For the text-containing cell, return its midpoint in (x, y) coordinate format. 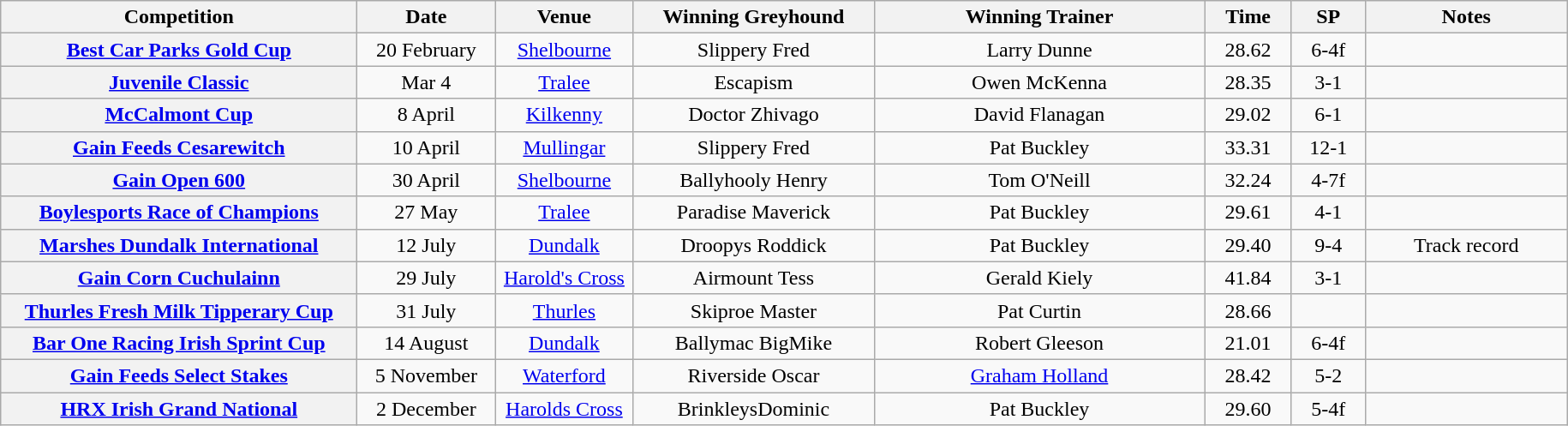
4-7f (1328, 180)
31 July (427, 310)
6-1 (1328, 115)
BrinkleysDominic (754, 409)
33.31 (1248, 147)
Gain Corn Cuchulainn (179, 278)
Pat Curtin (1039, 310)
Winning Greyhound (754, 17)
10 April (427, 147)
9-4 (1328, 245)
29 July (427, 278)
Droopys Roddick (754, 245)
Marshes Dundalk International (179, 245)
14 August (427, 343)
Robert Gleeson (1039, 343)
28.66 (1248, 310)
Gerald Kiely (1039, 278)
Bar One Racing Irish Sprint Cup (179, 343)
Boylesports Race of Champions (179, 213)
12 July (427, 245)
Gain Feeds Cesarewitch (179, 147)
5-4f (1328, 409)
Escapism (754, 82)
28.35 (1248, 82)
Mullingar (564, 147)
Harold's Cross (564, 278)
21.01 (1248, 343)
Tom O'Neill (1039, 180)
David Flanagan (1039, 115)
30 April (427, 180)
Time (1248, 17)
29.61 (1248, 213)
HRX Irish Grand National (179, 409)
Waterford (564, 375)
8 April (427, 115)
McCalmont Cup (179, 115)
28.62 (1248, 50)
32.24 (1248, 180)
Notes (1466, 17)
Ballyhooly Henry (754, 180)
Gain Open 600 (179, 180)
Date (427, 17)
4-1 (1328, 213)
Airmount Tess (754, 278)
27 May (427, 213)
Juvenile Classic (179, 82)
Kilkenny (564, 115)
29.02 (1248, 115)
Ballymac BigMike (754, 343)
SP (1328, 17)
20 February (427, 50)
Paradise Maverick (754, 213)
Track record (1466, 245)
Best Car Parks Gold Cup (179, 50)
Larry Dunne (1039, 50)
28.42 (1248, 375)
Riverside Oscar (754, 375)
Harolds Cross (564, 409)
5-2 (1328, 375)
2 December (427, 409)
Venue (564, 17)
5 November (427, 375)
Graham Holland (1039, 375)
29.40 (1248, 245)
Competition (179, 17)
Thurles Fresh Milk Tipperary Cup (179, 310)
41.84 (1248, 278)
Winning Trainer (1039, 17)
Owen McKenna (1039, 82)
12-1 (1328, 147)
Thurles (564, 310)
Mar 4 (427, 82)
Skiproe Master (754, 310)
Gain Feeds Select Stakes (179, 375)
Doctor Zhivago (754, 115)
29.60 (1248, 409)
